Detect which cell encompasses the target text, then output its [x, y] center coordinate. 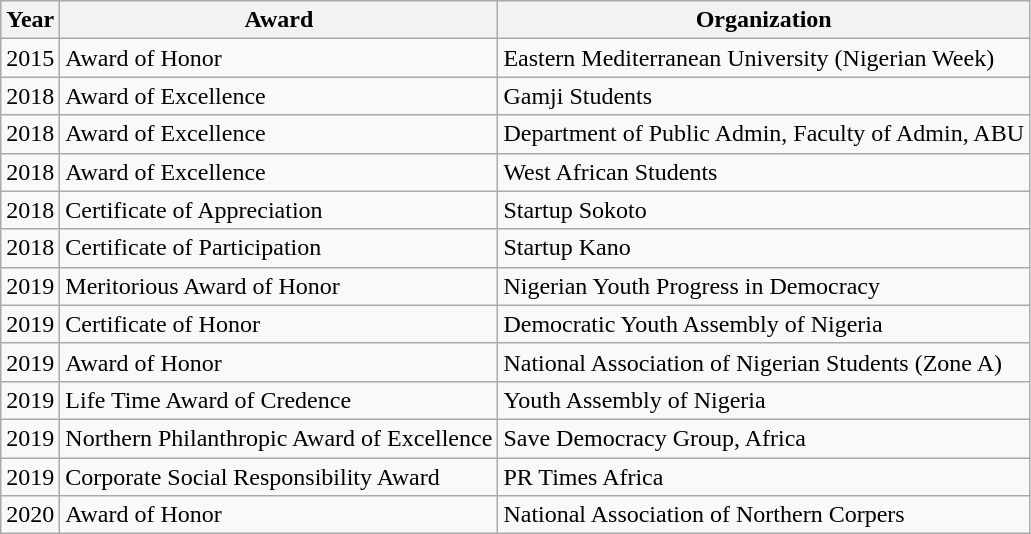
Meritorious Award of Honor [279, 286]
Certificate of Participation [279, 248]
2015 [30, 58]
Life Time Award of Credence [279, 400]
National Association of Northern Corpers [764, 515]
Corporate Social Responsibility Award [279, 477]
Youth Assembly of Nigeria [764, 400]
Gamji Students [764, 96]
Organization [764, 20]
Save Democracy Group, Africa [764, 438]
Northern Philanthropic Award of Excellence [279, 438]
West African Students [764, 172]
Startup Sokoto [764, 210]
PR Times Africa [764, 477]
Democratic Youth Assembly of Nigeria [764, 324]
Certificate of Appreciation [279, 210]
2020 [30, 515]
Nigerian Youth Progress in Democracy [764, 286]
Eastern Mediterranean University (Nigerian Week) [764, 58]
Department of Public Admin, Faculty of Admin, ABU [764, 134]
Year [30, 20]
National Association of Nigerian Students (Zone A) [764, 362]
Startup Kano [764, 248]
Award [279, 20]
Certificate of Honor [279, 324]
